Extract the (X, Y) coordinate from the center of the cell holding the provided text.  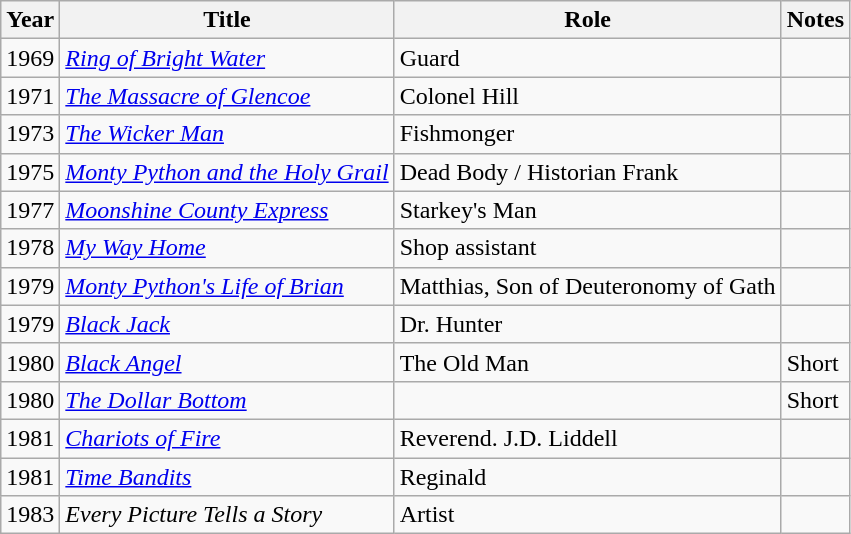
Fishmonger (588, 134)
1971 (30, 96)
Colonel Hill (588, 96)
The Massacre of Glencoe (227, 96)
Chariots of Fire (227, 438)
The Wicker Man (227, 134)
Dead Body / Historian Frank (588, 172)
Role (588, 20)
1975 (30, 172)
Black Angel (227, 362)
1978 (30, 248)
1977 (30, 210)
Guard (588, 58)
Dr. Hunter (588, 324)
Time Bandits (227, 477)
Ring of Bright Water (227, 58)
Starkey's Man (588, 210)
Year (30, 20)
The Old Man (588, 362)
Reginald (588, 477)
1969 (30, 58)
Artist (588, 515)
The Dollar Bottom (227, 400)
Monty Python and the Holy Grail (227, 172)
Matthias, Son of Deuteronomy of Gath (588, 286)
Notes (815, 20)
Shop assistant (588, 248)
Black Jack (227, 324)
Moonshine County Express (227, 210)
My Way Home (227, 248)
Title (227, 20)
1973 (30, 134)
1983 (30, 515)
Every Picture Tells a Story (227, 515)
Reverend. J.D. Liddell (588, 438)
Monty Python's Life of Brian (227, 286)
